Output the [x, y] coordinate of the center of the cell containing the given text.  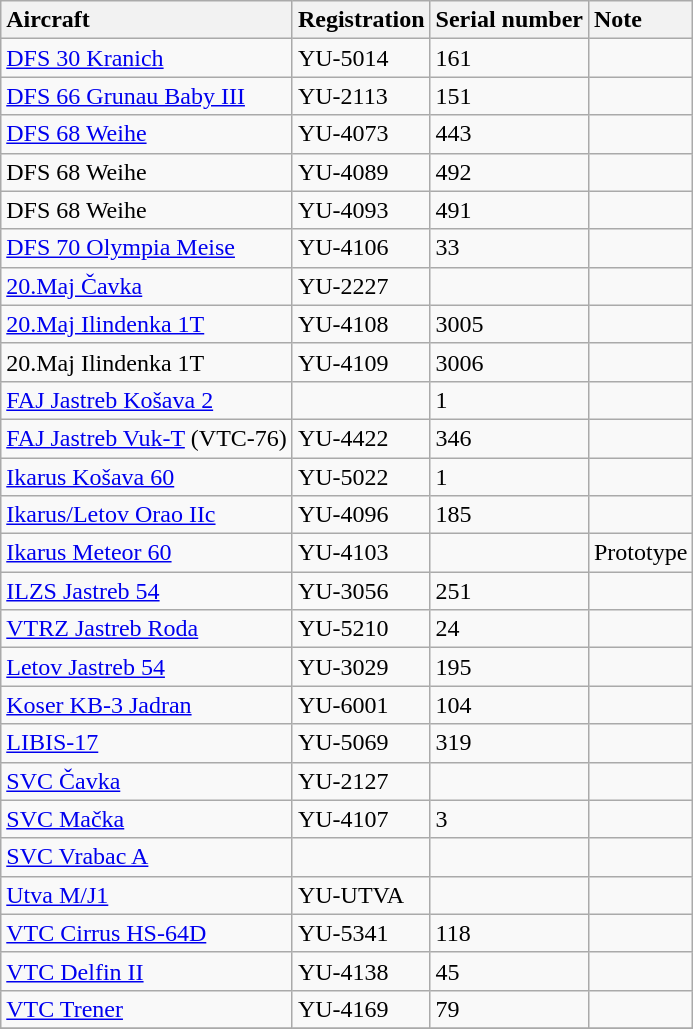
Ikarus Košava 60 [147, 477]
YU-4138 [361, 971]
YU-5069 [361, 743]
Note [640, 20]
YU-3029 [361, 667]
YU-4169 [361, 1009]
DFS 30 Kranich [147, 58]
SVC Čavka [147, 781]
ILZS Jastreb 54 [147, 591]
SVC Vrabac A [147, 857]
Ikarus Meteor 60 [147, 553]
DFS 66 Grunau Baby III [147, 96]
YU-4109 [361, 362]
492 [509, 172]
VTC Trener [147, 1009]
346 [509, 438]
YU-6001 [361, 705]
Prototype [640, 553]
443 [509, 134]
YU-2113 [361, 96]
Aircraft [147, 20]
Utva M/J1 [147, 895]
3 [509, 819]
24 [509, 629]
YU-5210 [361, 629]
YU-UTVA [361, 895]
3006 [509, 362]
YU-4106 [361, 248]
FAJ Jastreb Košava 2 [147, 400]
YU-4108 [361, 324]
Serial number [509, 20]
Koser KB-3 Jadran [147, 705]
3005 [509, 324]
FAJ Jastreb Vuk-T (VTC-76) [147, 438]
YU-2227 [361, 286]
45 [509, 971]
YU-4089 [361, 172]
491 [509, 210]
DFS 70 Olympia Meise [147, 248]
Registration [361, 20]
YU-4093 [361, 210]
YU-3056 [361, 591]
LIBIS-17 [147, 743]
195 [509, 667]
YU-4103 [361, 553]
YU-5014 [361, 58]
251 [509, 591]
YU-5341 [361, 933]
VTC Cirrus HS-64D [147, 933]
YU-4073 [361, 134]
VTRZ Jastreb Roda [147, 629]
319 [509, 743]
Ikarus/Letov Orao IIc [147, 515]
YU-4096 [361, 515]
YU-4107 [361, 819]
YU-4422 [361, 438]
118 [509, 933]
185 [509, 515]
YU-5022 [361, 477]
VTC Delfin II [147, 971]
104 [509, 705]
161 [509, 58]
151 [509, 96]
20.Maj Čavka [147, 286]
33 [509, 248]
SVC Mačka [147, 819]
YU-2127 [361, 781]
Letov Jastreb 54 [147, 667]
79 [509, 1009]
